From the cell containing the given text, extract its center point as (x, y) coordinate. 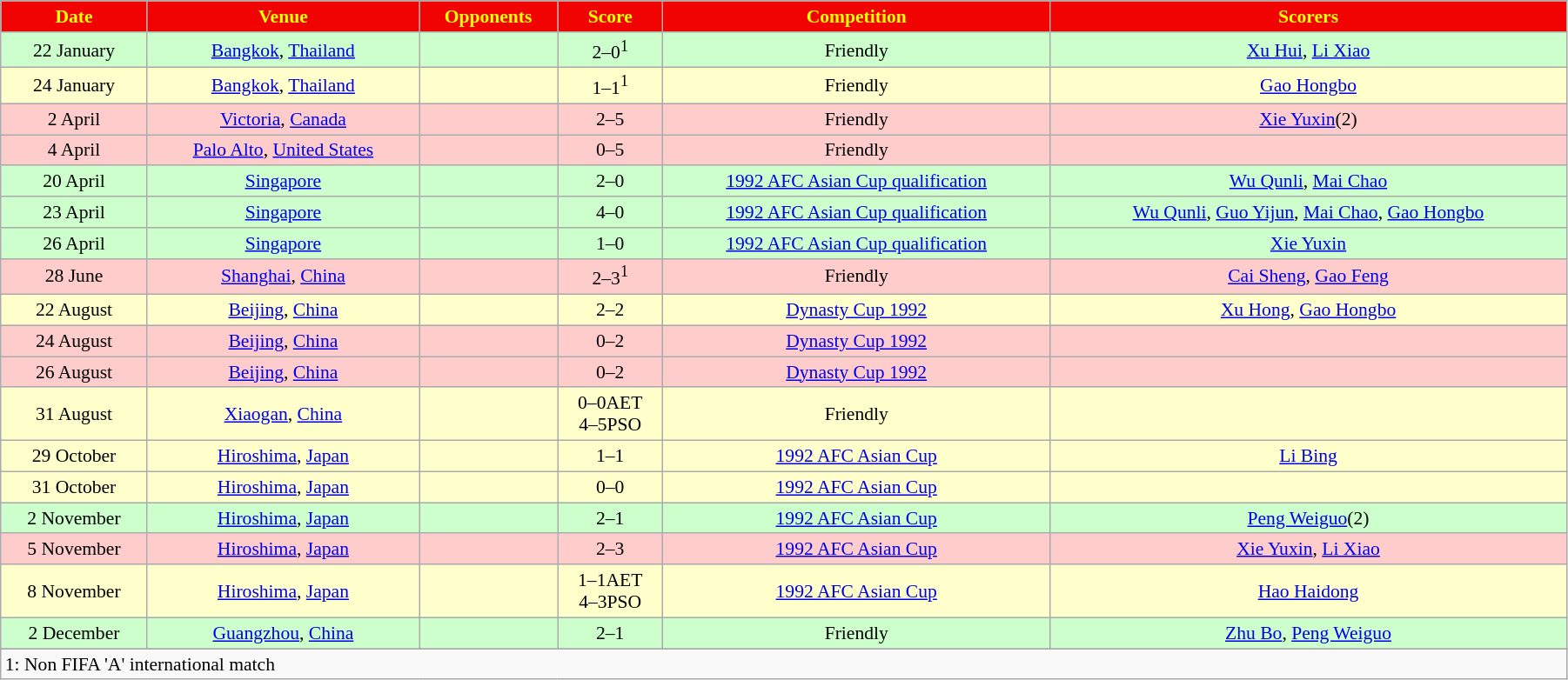
26 August (75, 372)
1–1AET4–3PSO (611, 591)
28 June (75, 277)
2 April (75, 119)
22 August (75, 310)
2–3 (611, 550)
Score (611, 17)
2–5 (611, 119)
Xu Hui, Li Xiao (1309, 50)
Xu Hong, Gao Hongbo (1309, 310)
29 October (75, 457)
Competition (856, 17)
Opponents (489, 17)
2 November (75, 518)
Cai Sheng, Gao Feng (1309, 277)
Wu Qunli, Mai Chao (1309, 182)
20 April (75, 182)
0–0AET4–5PSO (611, 414)
Shanghai, China (283, 277)
22 January (75, 50)
23 April (75, 212)
Venue (283, 17)
4–0 (611, 212)
1–0 (611, 243)
Xiaogan, China (283, 414)
24 August (75, 341)
2 December (75, 633)
Li Bing (1309, 457)
1–1 (611, 457)
Xie Yuxin (1309, 243)
0–5 (611, 150)
Wu Qunli, Guo Yijun, Mai Chao, Gao Hongbo (1309, 212)
31 October (75, 487)
2–31 (611, 277)
1: Non FIFA 'A' international match (784, 664)
Xie Yuxin, Li Xiao (1309, 550)
0–0 (611, 487)
26 April (75, 243)
1–11 (611, 85)
Peng Weiguo(2) (1309, 518)
8 November (75, 591)
2–0 (611, 182)
Victoria, Canada (283, 119)
31 August (75, 414)
Date (75, 17)
2–2 (611, 310)
Zhu Bo, Peng Weiguo (1309, 633)
Guangzhou, China (283, 633)
5 November (75, 550)
Xie Yuxin(2) (1309, 119)
2–01 (611, 50)
4 April (75, 150)
Scorers (1309, 17)
24 January (75, 85)
Gao Hongbo (1309, 85)
Hao Haidong (1309, 591)
Palo Alto, United States (283, 150)
